Capture the cell that displays the provided text and extract its (x, y) central coordinate. 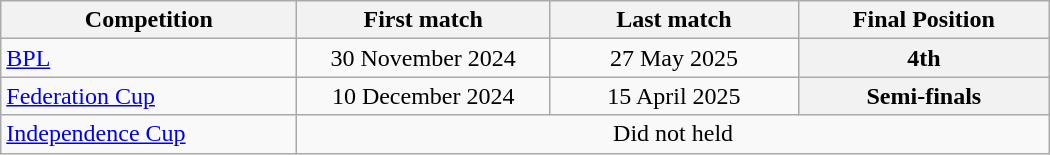
Final Position (924, 20)
30 November 2024 (423, 58)
15 April 2025 (674, 96)
Semi-finals (924, 96)
Last match (674, 20)
4th (924, 58)
BPL (149, 58)
First match (423, 20)
Federation Cup (149, 96)
Independence Cup (149, 134)
27 May 2025 (674, 58)
Competition (149, 20)
Did not held (673, 134)
10 December 2024 (423, 96)
